Capture the cell that displays the provided text and extract its (X, Y) central coordinate. 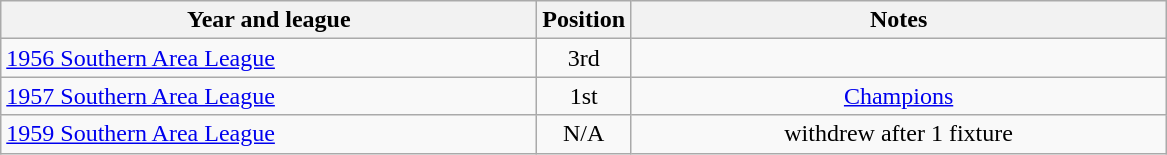
3rd (584, 58)
N/A (584, 134)
withdrew after 1 fixture (899, 134)
Year and league (269, 20)
Champions (899, 96)
Notes (899, 20)
1957 Southern Area League (269, 96)
1st (584, 96)
1959 Southern Area League (269, 134)
Position (584, 20)
1956 Southern Area League (269, 58)
